Scan for the cell matching the given text and deliver its [x, y] coordinate at center. 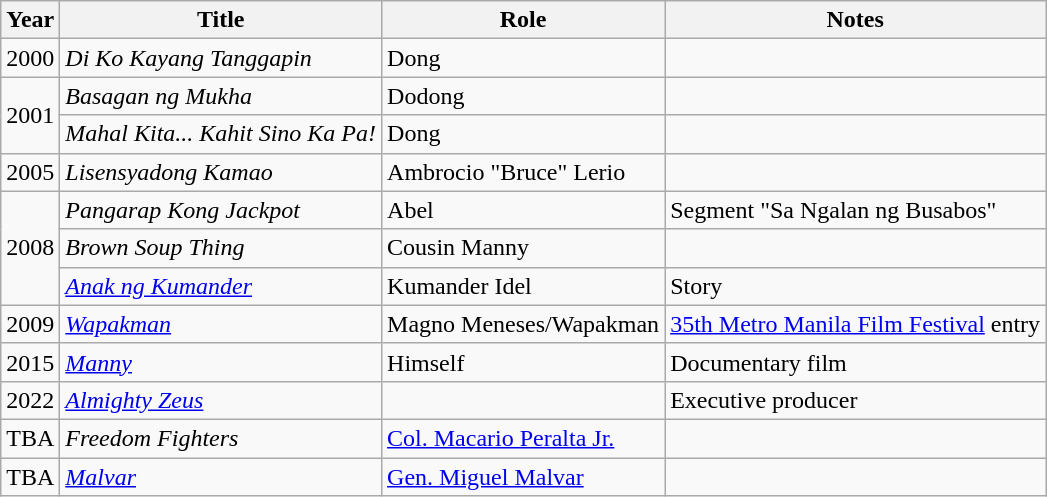
Documentary film [856, 362]
35th Metro Manila Film Festival entry [856, 324]
Di Ko Kayang Tanggapin [221, 58]
Basagan ng Mukha [221, 96]
2005 [30, 172]
Kumander Idel [524, 286]
2009 [30, 324]
Almighty Zeus [221, 400]
Lisensyadong Kamao [221, 172]
Notes [856, 20]
Ambrocio "Bruce" Lerio [524, 172]
Mahal Kita... Kahit Sino Ka Pa! [221, 134]
2015 [30, 362]
Anak ng Kumander [221, 286]
Manny [221, 362]
Cousin Manny [524, 248]
Executive producer [856, 400]
Himself [524, 362]
Story [856, 286]
Gen. Miguel Malvar [524, 477]
Brown Soup Thing [221, 248]
Freedom Fighters [221, 438]
Wapakman [221, 324]
Role [524, 20]
Col. Macario Peralta Jr. [524, 438]
Segment "Sa Ngalan ng Busabos" [856, 210]
Magno Meneses/Wapakman [524, 324]
Abel [524, 210]
2001 [30, 115]
2000 [30, 58]
2008 [30, 248]
Year [30, 20]
2022 [30, 400]
Title [221, 20]
Malvar [221, 477]
Pangarap Kong Jackpot [221, 210]
Dodong [524, 96]
